For the text-containing cell, return its midpoint in [x, y] coordinate format. 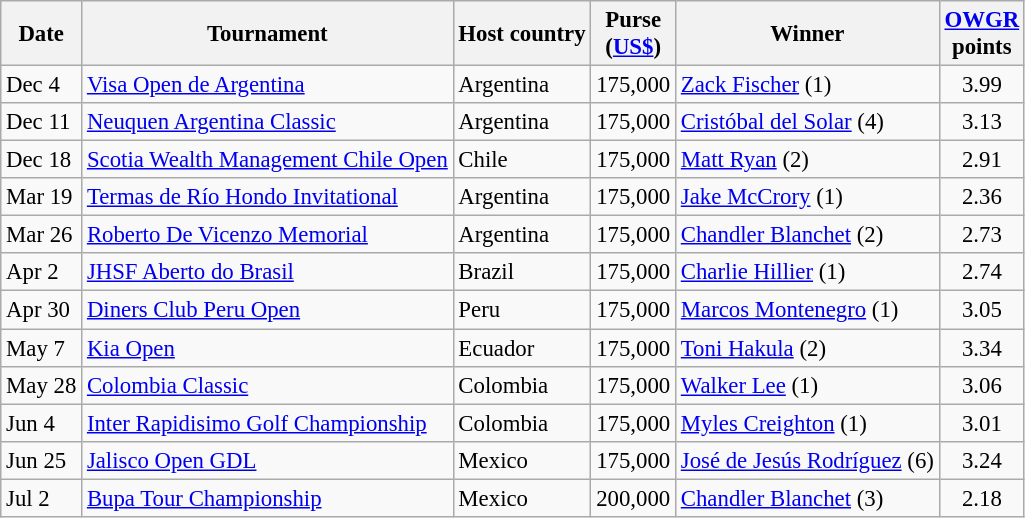
OWGRpoints [982, 34]
2.91 [982, 160]
Termas de Río Hondo Invitational [268, 197]
200,000 [634, 498]
Mar 26 [42, 235]
2.36 [982, 197]
Jun 4 [42, 423]
Matt Ryan (2) [807, 160]
Chandler Blanchet (2) [807, 235]
2.74 [982, 273]
Apr 30 [42, 310]
Charlie Hillier (1) [807, 273]
Tournament [268, 34]
Visa Open de Argentina [268, 85]
3.99 [982, 85]
Scotia Wealth Management Chile Open [268, 160]
Colombia Classic [268, 385]
Myles Creighton (1) [807, 423]
3.24 [982, 460]
2.18 [982, 498]
Jul 2 [42, 498]
Jake McCrory (1) [807, 197]
Inter Rapidisimo Golf Championship [268, 423]
Jalisco Open GDL [268, 460]
May 28 [42, 385]
Toni Hakula (2) [807, 348]
Winner [807, 34]
Peru [522, 310]
3.34 [982, 348]
Dec 18 [42, 160]
May 7 [42, 348]
Date [42, 34]
Host country [522, 34]
Bupa Tour Championship [268, 498]
Ecuador [522, 348]
Dec 11 [42, 122]
Zack Fischer (1) [807, 85]
Roberto De Vicenzo Memorial [268, 235]
Marcos Montenegro (1) [807, 310]
José de Jesús Rodríguez (6) [807, 460]
3.06 [982, 385]
2.73 [982, 235]
Cristóbal del Solar (4) [807, 122]
Walker Lee (1) [807, 385]
Mar 19 [42, 197]
Kia Open [268, 348]
3.13 [982, 122]
Chandler Blanchet (3) [807, 498]
Brazil [522, 273]
Apr 2 [42, 273]
Jun 25 [42, 460]
3.01 [982, 423]
Chile [522, 160]
Neuquen Argentina Classic [268, 122]
Dec 4 [42, 85]
JHSF Aberto do Brasil [268, 273]
3.05 [982, 310]
Diners Club Peru Open [268, 310]
Purse(US$) [634, 34]
